Pinpoint the cell where the given text exists, returning its [x, y] midpoint coordinate. 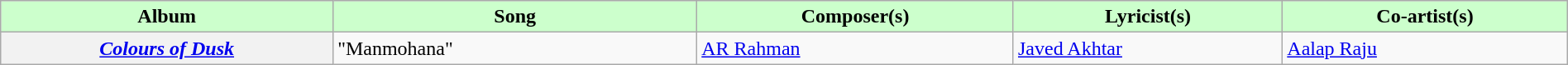
Colours of Dusk [167, 48]
Javed Akhtar [1148, 48]
Song [515, 17]
"Manmohana" [515, 48]
Lyricist(s) [1148, 17]
Aalap Raju [1425, 48]
AR Rahman [855, 48]
Composer(s) [855, 17]
Album [167, 17]
Co-artist(s) [1425, 17]
